Provide the (x, y) coordinate of the cell's center where the given text is located.  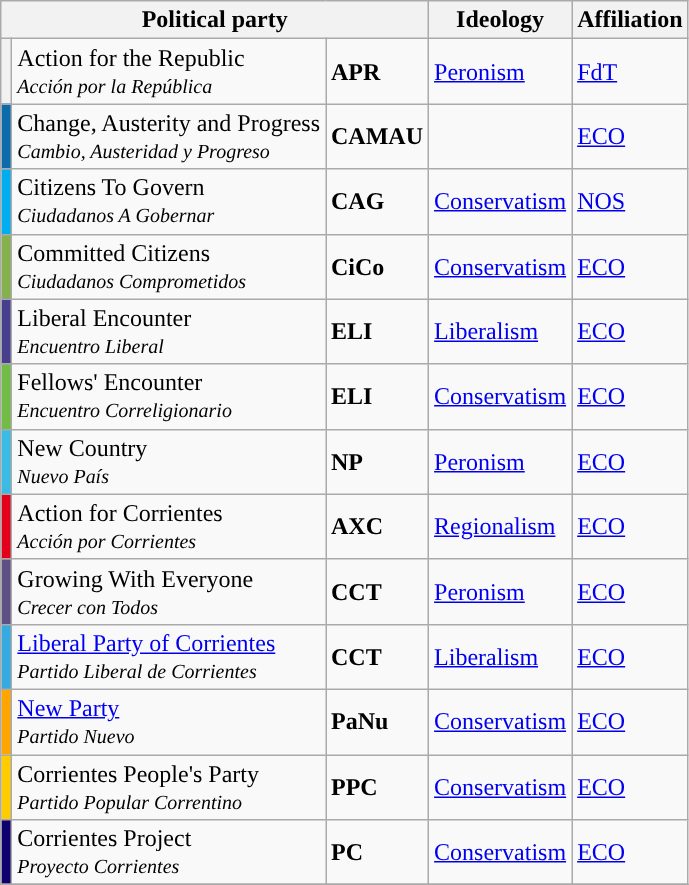
Ideology (500, 20)
FdT (630, 72)
Change, Austerity and ProgressCambio, Austeridad y Progreso (169, 136)
PPC (378, 786)
Committed CitizensCiudadanos Comprometidos (169, 266)
Action for the RepublicAcción por la República (169, 72)
PC (378, 852)
Liberal EncounterEncuentro Liberal (169, 332)
AXC (378, 526)
Corrientes People's PartyPartido Popular Correntino (169, 786)
CAMAU (378, 136)
Regionalism (500, 526)
Political party (215, 20)
CiCo (378, 266)
Citizens To GovernCiudadanos A Gobernar (169, 202)
Corrientes ProjectProyecto Corrientes (169, 852)
Action for CorrientesAcción por Corrientes (169, 526)
NOS (630, 202)
New PartyPartido Nuevo (169, 722)
PaNu (378, 722)
Growing With EveryoneCrecer con Todos (169, 592)
NP (378, 462)
New CountryNuevo País (169, 462)
Affiliation (630, 20)
CAG (378, 202)
APR (378, 72)
Fellows' EncounterEncuentro Correligionario (169, 396)
Liberal Party of CorrientesPartido Liberal de Corrientes (169, 656)
